Provide the [x, y] coordinate of the cell's center where the given text is located.  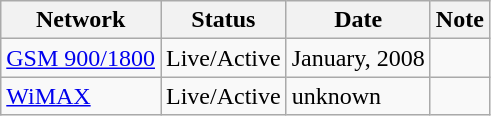
Date [358, 20]
GSM 900/1800 [81, 58]
unknown [358, 96]
Status [223, 20]
January, 2008 [358, 58]
WiMAX [81, 96]
Note [460, 20]
Network [81, 20]
